Detect which cell encompasses the target text, then output its [x, y] center coordinate. 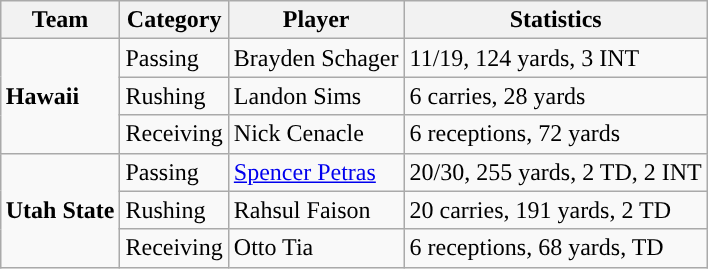
Statistics [556, 20]
Team [60, 20]
20 carries, 191 yards, 2 TD [556, 210]
Otto Tia [316, 248]
Rahsul Faison [316, 210]
6 carries, 28 yards [556, 96]
Player [316, 20]
Hawaii [60, 96]
Spencer Petras [316, 172]
Nick Cenacle [316, 134]
Utah State [60, 210]
20/30, 255 yards, 2 TD, 2 INT [556, 172]
Category [174, 20]
11/19, 124 yards, 3 INT [556, 58]
6 receptions, 68 yards, TD [556, 248]
Landon Sims [316, 96]
6 receptions, 72 yards [556, 134]
Brayden Schager [316, 58]
